Return (X, Y) of the center of cell containing provided text 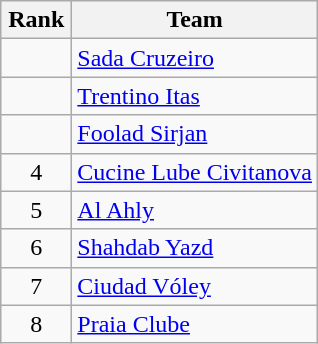
Trentino Itas (195, 96)
Foolad Sirjan (195, 134)
Sada Cruzeiro (195, 58)
Cucine Lube Civitanova (195, 172)
Team (195, 20)
Ciudad Vóley (195, 286)
7 (36, 286)
5 (36, 210)
Rank (36, 20)
Al Ahly (195, 210)
4 (36, 172)
8 (36, 324)
Praia Clube (195, 324)
6 (36, 248)
Shahdab Yazd (195, 248)
